For the text-containing cell, return its midpoint in [x, y] coordinate format. 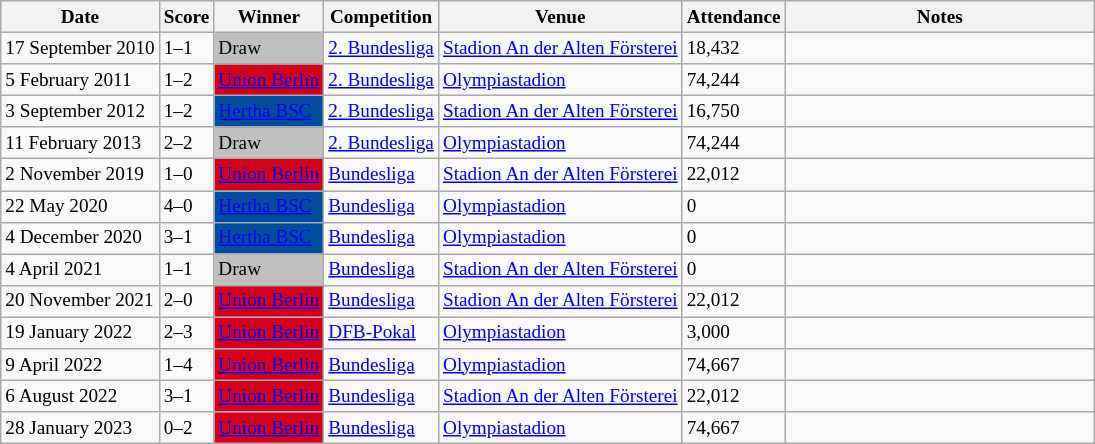
3 September 2012 [80, 111]
2–2 [186, 143]
Venue [560, 17]
19 January 2022 [80, 333]
16,750 [734, 111]
Winner [269, 17]
2 November 2019 [80, 175]
Score [186, 17]
0–2 [186, 428]
1–0 [186, 175]
DFB-Pokal [382, 333]
6 August 2022 [80, 396]
Competition [382, 17]
5 February 2011 [80, 80]
Date [80, 17]
2–0 [186, 301]
18,432 [734, 48]
4 December 2020 [80, 238]
22 May 2020 [80, 206]
28 January 2023 [80, 428]
11 February 2013 [80, 143]
4–0 [186, 206]
Notes [940, 17]
17 September 2010 [80, 48]
9 April 2022 [80, 365]
Attendance [734, 17]
1–4 [186, 365]
2–3 [186, 333]
20 November 2021 [80, 301]
4 April 2021 [80, 270]
3,000 [734, 333]
